From the cell containing the given text, extract its center point as (X, Y) coordinate. 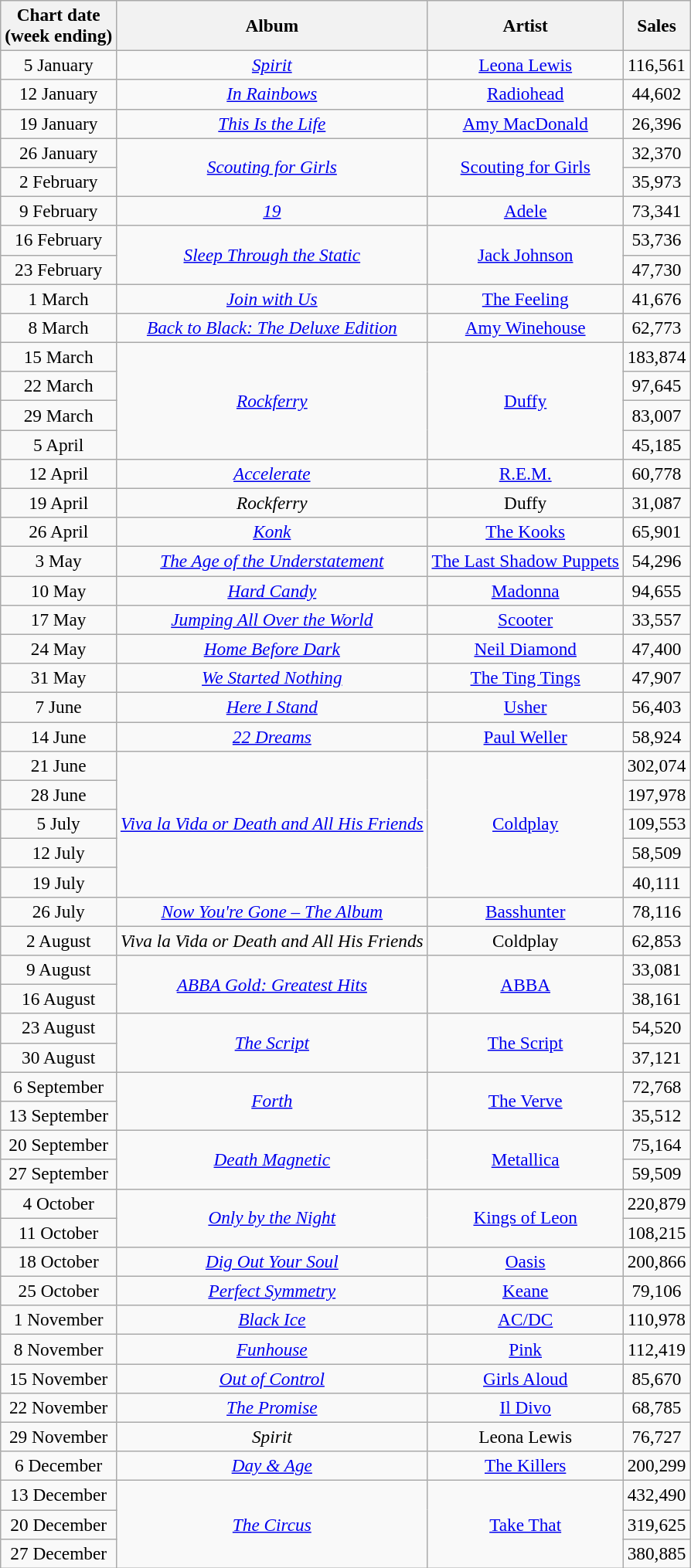
26 April (59, 532)
73,341 (656, 211)
5 April (59, 444)
Hard Candy (272, 590)
94,655 (656, 590)
20 September (59, 1145)
Neil Diamond (526, 649)
Now You're Gone – The Album (272, 911)
Oasis (526, 1261)
The Feeling (526, 298)
38,161 (656, 999)
Madonna (526, 590)
29 March (59, 415)
Perfect Symmetry (272, 1291)
Sleep Through the Static (272, 255)
21 June (59, 765)
20 December (59, 1524)
6 December (59, 1466)
Funhouse (272, 1349)
The Circus (272, 1523)
ABBA Gold: Greatest Hits (272, 984)
19 January (59, 124)
59,509 (656, 1174)
62,773 (656, 328)
28 June (59, 795)
2 August (59, 940)
Adele (526, 211)
24 May (59, 649)
ABBA (526, 984)
65,901 (656, 532)
Girls Aloud (526, 1378)
Jumping All Over the World (272, 619)
Forth (272, 1101)
76,727 (656, 1437)
1 March (59, 298)
319,625 (656, 1524)
183,874 (656, 357)
220,879 (656, 1203)
22 Dreams (272, 736)
109,553 (656, 823)
112,419 (656, 1349)
33,081 (656, 969)
The Kooks (526, 532)
17 May (59, 619)
15 November (59, 1378)
5 July (59, 823)
108,215 (656, 1232)
29 November (59, 1437)
380,885 (656, 1553)
Dig Out Your Soul (272, 1261)
68,785 (656, 1407)
54,296 (656, 561)
47,400 (656, 649)
13 September (59, 1115)
31,087 (656, 503)
41,676 (656, 298)
22 March (59, 386)
32,370 (656, 152)
Artist (526, 25)
78,116 (656, 911)
85,670 (656, 1378)
97,645 (656, 386)
26,396 (656, 124)
37,121 (656, 1057)
Il Divo (526, 1407)
Metallica (526, 1159)
25 October (59, 1291)
23 February (59, 270)
Keane (526, 1291)
35,512 (656, 1115)
54,520 (656, 1028)
9 February (59, 211)
Chart date(week ending) (59, 25)
31 May (59, 677)
6 September (59, 1086)
The Ting Tings (526, 677)
75,164 (656, 1145)
58,924 (656, 736)
197,978 (656, 795)
2 February (59, 182)
40,111 (656, 882)
Death Magnetic (272, 1159)
12 April (59, 473)
200,866 (656, 1261)
The Last Shadow Puppets (526, 561)
Basshunter (526, 911)
56,403 (656, 707)
Pink (526, 1349)
R.E.M. (526, 473)
19 April (59, 503)
Only by the Night (272, 1218)
11 October (59, 1232)
Sales (656, 25)
47,907 (656, 677)
8 March (59, 328)
27 December (59, 1553)
13 December (59, 1495)
Scooter (526, 619)
In Rainbows (272, 94)
12 January (59, 94)
19 (272, 211)
Paul Weller (526, 736)
22 November (59, 1407)
116,561 (656, 65)
79,106 (656, 1291)
14 June (59, 736)
7 June (59, 707)
Take That (526, 1523)
15 March (59, 357)
23 August (59, 1028)
30 August (59, 1057)
1 November (59, 1320)
27 September (59, 1174)
Black Ice (272, 1320)
Album (272, 25)
83,007 (656, 415)
16 February (59, 240)
8 November (59, 1349)
Out of Control (272, 1378)
72,768 (656, 1086)
44,602 (656, 94)
60,778 (656, 473)
This Is the Life (272, 124)
19 July (59, 882)
5 January (59, 65)
Accelerate (272, 473)
Back to Black: The Deluxe Edition (272, 328)
33,557 (656, 619)
Konk (272, 532)
The Age of the Understatement (272, 561)
AC/DC (526, 1320)
16 August (59, 999)
110,978 (656, 1320)
4 October (59, 1203)
Amy Winehouse (526, 328)
3 May (59, 561)
Jack Johnson (526, 255)
200,299 (656, 1466)
47,730 (656, 270)
The Killers (526, 1466)
Radiohead (526, 94)
Usher (526, 707)
35,973 (656, 182)
12 July (59, 853)
45,185 (656, 444)
53,736 (656, 240)
58,509 (656, 853)
Amy MacDonald (526, 124)
9 August (59, 969)
Home Before Dark (272, 649)
Here I Stand (272, 707)
We Started Nothing (272, 677)
62,853 (656, 940)
Day & Age (272, 1466)
18 October (59, 1261)
10 May (59, 590)
The Promise (272, 1407)
Kings of Leon (526, 1218)
The Verve (526, 1101)
Join with Us (272, 298)
26 July (59, 911)
302,074 (656, 765)
432,490 (656, 1495)
26 January (59, 152)
